Return the (X, Y) coordinate for the center point of the cell that contains the specified text.  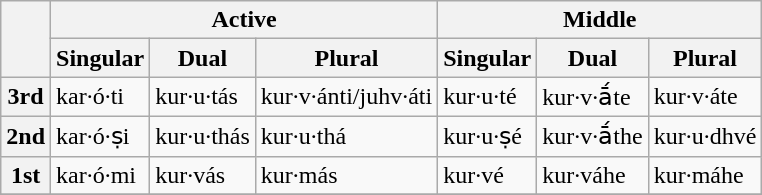
kur·u·thás (203, 136)
kur·v·áte (705, 97)
Middle (600, 20)
kur·más (346, 175)
kur·máhe (705, 175)
kur·u·té (488, 97)
kur·v·ā́the (592, 136)
kur·u·thá (346, 136)
2nd (26, 136)
kur·vé (488, 175)
kur·v·ánti/juhv·áti (346, 97)
kar·ó·ti (100, 97)
kur·u·ṣé (488, 136)
3rd (26, 97)
kur·v·ā́te (592, 97)
kur·váhe (592, 175)
1st (26, 175)
kar·ó·ṣi (100, 136)
kur·vás (203, 175)
kar·ó·mi (100, 175)
kur·u·dhvé (705, 136)
kur·u·tás (203, 97)
Active (244, 20)
